Return [x, y] of the center of cell containing provided text 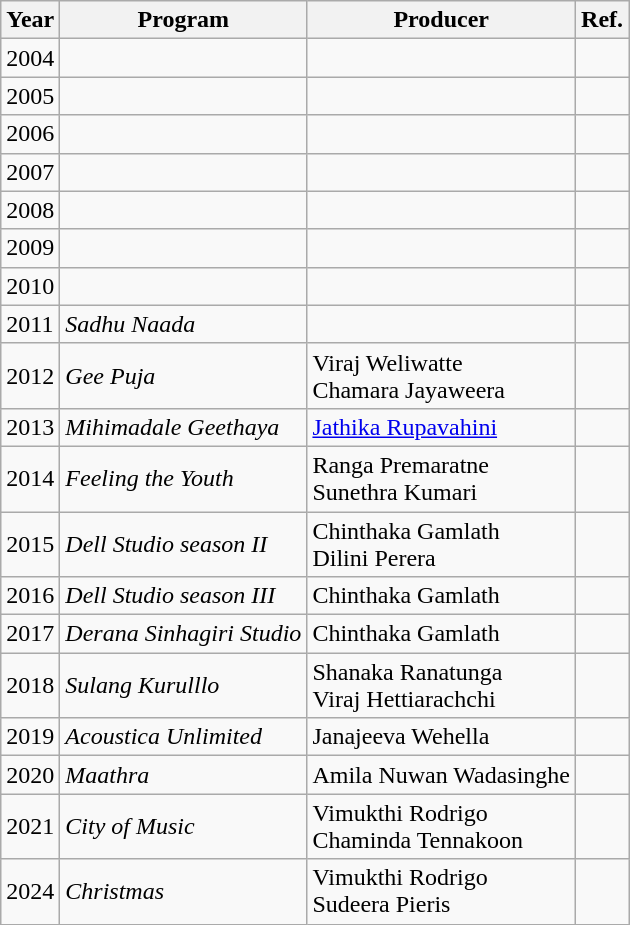
2011 [30, 324]
2019 [30, 737]
2014 [30, 478]
Year [30, 20]
Maathra [184, 775]
2013 [30, 427]
Sadhu Naada [184, 324]
Amila Nuwan Wadasinghe [442, 775]
2015 [30, 544]
Mihimadale Geethaya [184, 427]
2004 [30, 58]
2017 [30, 634]
2006 [30, 134]
Gee Puja [184, 376]
2020 [30, 775]
Derana Sinhagiri Studio [184, 634]
Viraj Weliwatte Chamara Jayaweera [442, 376]
Dell Studio season III [184, 596]
2012 [30, 376]
Sulang Kurulllo [184, 686]
Producer [442, 20]
Christmas [184, 892]
Janajeeva Wehella [442, 737]
2018 [30, 686]
City of Music [184, 826]
2009 [30, 248]
Dell Studio season II [184, 544]
2005 [30, 96]
2024 [30, 892]
Program [184, 20]
2010 [30, 286]
2007 [30, 172]
2016 [30, 596]
Chinthaka Gamlath Dilini Perera [442, 544]
Shanaka Ranatunga Viraj Hettiarachchi [442, 686]
Acoustica Unlimited [184, 737]
2021 [30, 826]
Feeling the Youth [184, 478]
Ranga Premaratne Sunethra Kumari [442, 478]
Ref. [602, 20]
Vimukthi Rodrigo Sudeera Pieris [442, 892]
2008 [30, 210]
Vimukthi Rodrigo Chaminda Tennakoon [442, 826]
Jathika Rupavahini [442, 427]
